For the text-containing cell, return its midpoint in [x, y] coordinate format. 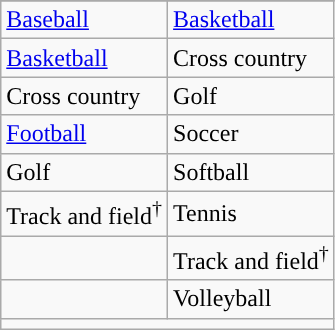
Soccer [252, 134]
Softball [252, 172]
Football [84, 134]
Baseball [84, 20]
Tennis [252, 214]
Volleyball [252, 299]
